Pinpoint the cell where the given text exists, returning its [X, Y] midpoint coordinate. 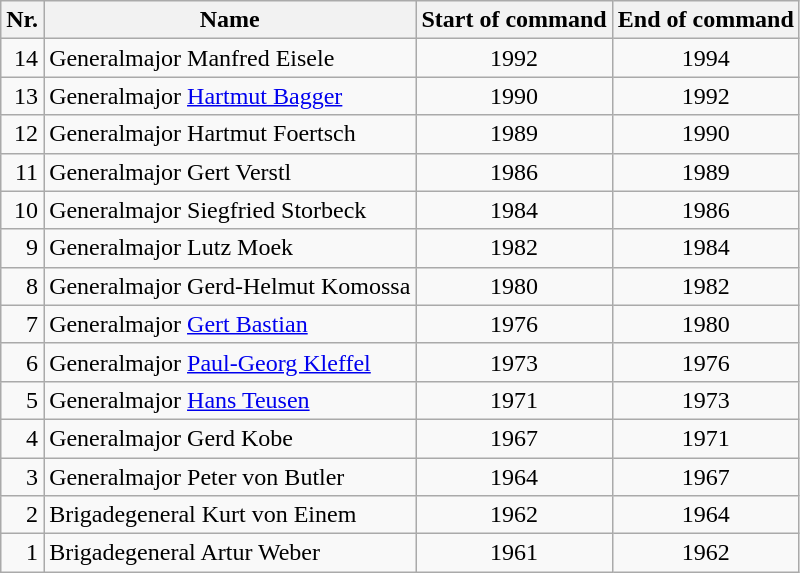
1961 [514, 553]
Generalmajor Lutz Moek [230, 248]
8 [22, 286]
11 [22, 172]
Generalmajor Hartmut Bagger [230, 96]
Brigadegeneral Artur Weber [230, 553]
4 [22, 438]
Start of command [514, 20]
12 [22, 134]
1 [22, 553]
13 [22, 96]
Generalmajor Hartmut Foertsch [230, 134]
Generalmajor Siegfried Storbeck [230, 210]
Generalmajor Peter von Butler [230, 477]
Generalmajor Hans Teusen [230, 400]
9 [22, 248]
Generalmajor Gerd-Helmut Komossa [230, 286]
Generalmajor Gerd Kobe [230, 438]
Brigadegeneral Kurt von Einem [230, 515]
Generalmajor Gert Verstl [230, 172]
Generalmajor Manfred Eisele [230, 58]
14 [22, 58]
2 [22, 515]
5 [22, 400]
Nr. [22, 20]
Name [230, 20]
End of command [706, 20]
10 [22, 210]
Generalmajor Gert Bastian [230, 324]
7 [22, 324]
Generalmajor Paul-Georg Kleffel [230, 362]
3 [22, 477]
1994 [706, 58]
6 [22, 362]
